Pinpoint the cell where the given text exists, returning its (x, y) midpoint coordinate. 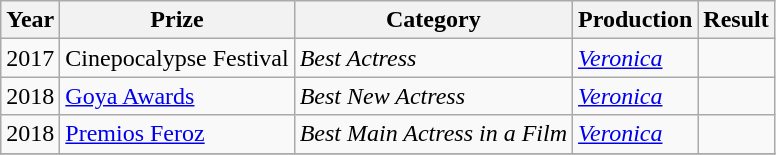
Production (636, 20)
Year (30, 20)
Goya Awards (177, 96)
Prize (177, 20)
2017 (30, 58)
Best Main Actress in a Film (433, 134)
Premios Feroz (177, 134)
Cinepocalypse Festival (177, 58)
Result (736, 20)
Best New Actress (433, 96)
Best Actress (433, 58)
Category (433, 20)
